From the cell containing the given text, extract its center point as [x, y] coordinate. 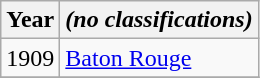
(no classifications) [159, 20]
Year [30, 20]
1909 [30, 58]
Baton Rouge [159, 58]
